Extract the [x, y] coordinate from the center of the cell holding the provided text.  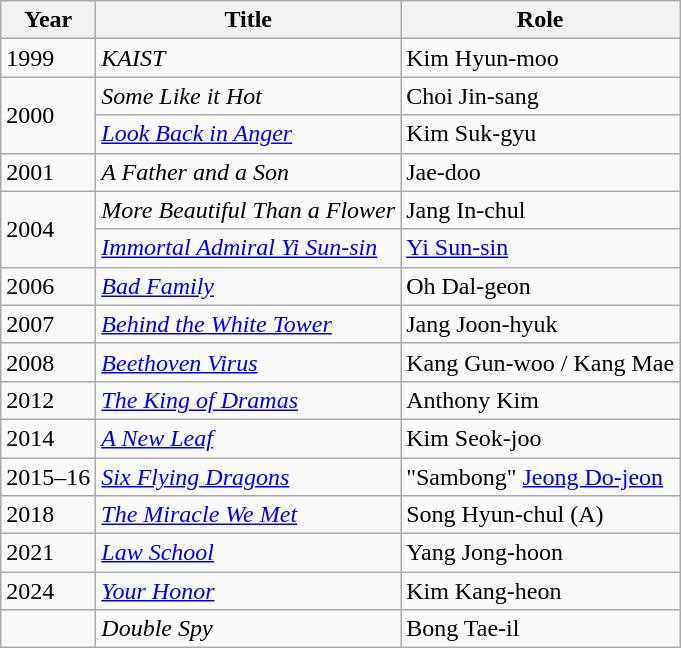
Yi Sun-sin [540, 248]
"Sambong" Jeong Do-jeon [540, 477]
Your Honor [248, 591]
2001 [48, 172]
Title [248, 20]
2008 [48, 362]
Song Hyun-chul (A) [540, 515]
A Father and a Son [248, 172]
Year [48, 20]
Six Flying Dragons [248, 477]
2024 [48, 591]
Role [540, 20]
Jang In-chul [540, 210]
1999 [48, 58]
2021 [48, 553]
2012 [48, 400]
The Miracle We Met [248, 515]
Anthony Kim [540, 400]
Oh Dal-geon [540, 286]
2014 [48, 438]
2006 [48, 286]
Immortal Admiral Yi Sun-sin [248, 248]
The King of Dramas [248, 400]
2007 [48, 324]
Jae-doo [540, 172]
2018 [48, 515]
Law School [248, 553]
2004 [48, 229]
Kim Seok-joo [540, 438]
Yang Jong-hoon [540, 553]
Beethoven Virus [248, 362]
KAIST [248, 58]
Jang Joon-hyuk [540, 324]
Some Like it Hot [248, 96]
Kim Suk-gyu [540, 134]
Kim Kang-heon [540, 591]
A New Leaf [248, 438]
Behind the White Tower [248, 324]
2000 [48, 115]
Bong Tae-il [540, 629]
Kang Gun-woo / Kang Mae [540, 362]
Choi Jin-sang [540, 96]
More Beautiful Than a Flower [248, 210]
2015–16 [48, 477]
Look Back in Anger [248, 134]
Kim Hyun-moo [540, 58]
Bad Family [248, 286]
Double Spy [248, 629]
